Find where the given text appears and provide that cell's center as [x, y] coordinate. 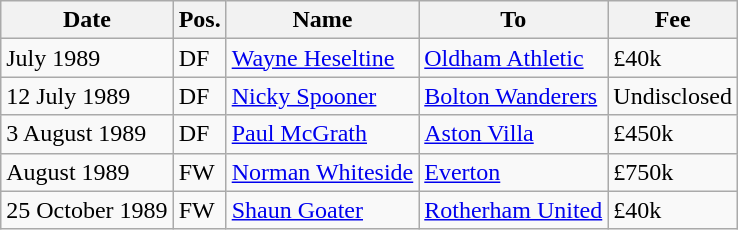
Rotherham United [514, 210]
Wayne Heseltine [322, 58]
Shaun Goater [322, 210]
July 1989 [87, 58]
To [514, 20]
25 October 1989 [87, 210]
Paul McGrath [322, 134]
Oldham Athletic [514, 58]
Nicky Spooner [322, 96]
Fee [673, 20]
Pos. [200, 20]
Everton [514, 172]
Aston Villa [514, 134]
August 1989 [87, 172]
£750k [673, 172]
3 August 1989 [87, 134]
£450k [673, 134]
Date [87, 20]
Undisclosed [673, 96]
12 July 1989 [87, 96]
Bolton Wanderers [514, 96]
Norman Whiteside [322, 172]
Name [322, 20]
